For the text-containing cell, return its midpoint in [X, Y] coordinate format. 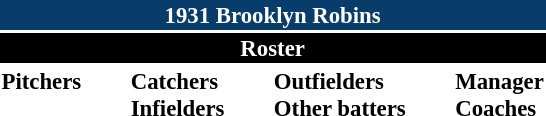
1931 Brooklyn Robins [272, 15]
Roster [272, 48]
